Identify which cell holds the provided text, then report its (X, Y) central coordinate. 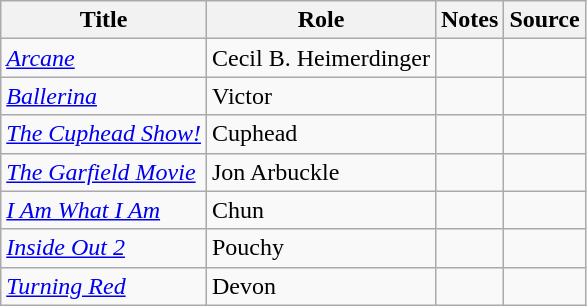
Victor (320, 96)
Ballerina (104, 96)
Jon Arbuckle (320, 172)
Turning Red (104, 286)
The Cuphead Show! (104, 134)
Notes (469, 20)
Role (320, 20)
Title (104, 20)
The Garfield Movie (104, 172)
Arcane (104, 58)
Devon (320, 286)
Cuphead (320, 134)
Cecil B. Heimerdinger (320, 58)
Chun (320, 210)
Source (544, 20)
I Am What I Am (104, 210)
Inside Out 2 (104, 248)
Pouchy (320, 248)
